Extract the [x, y] coordinate from the center of the cell holding the provided text.  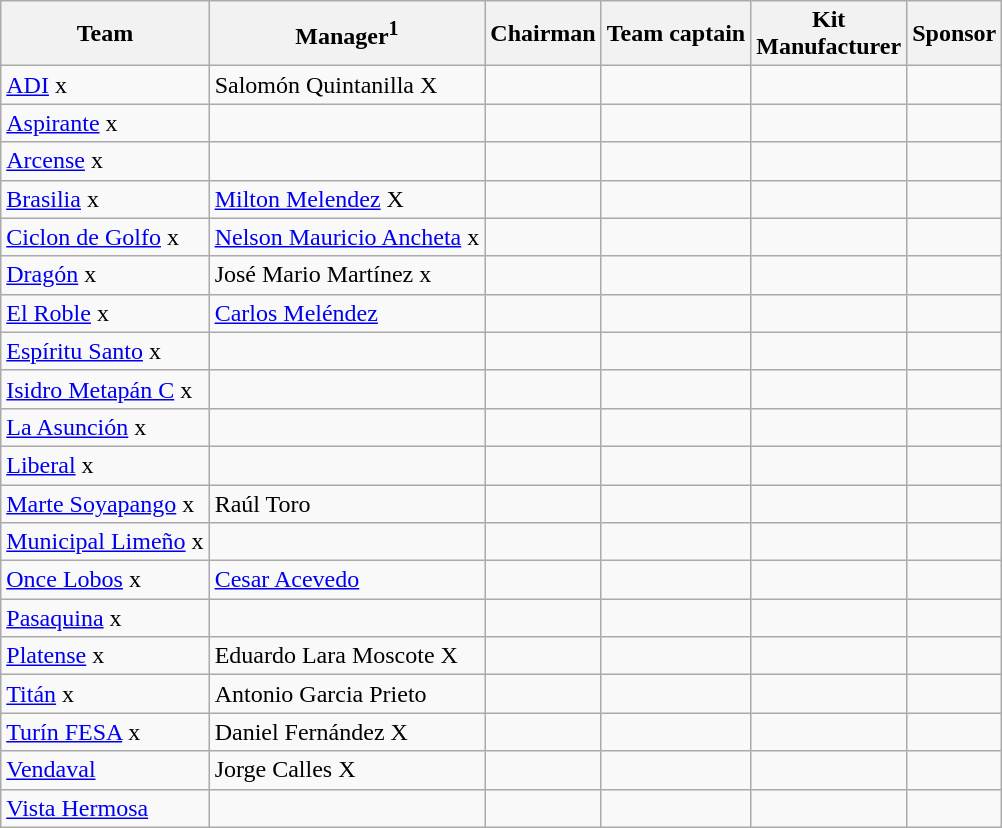
Once Lobos x [105, 580]
Isidro Metapán C x [105, 389]
Nelson Mauricio Ancheta x [347, 237]
Municipal Limeño x [105, 542]
Carlos Meléndez [347, 313]
Vendaval [105, 770]
El Roble x [105, 313]
Raúl Toro [347, 503]
Pasaquina x [105, 618]
La Asunción x [105, 427]
Dragón x [105, 275]
Team [105, 34]
Kit Manufacturer [829, 34]
Espíritu Santo x [105, 351]
Team captain [676, 34]
Daniel Fernández X [347, 732]
Arcense x [105, 161]
Manager1 [347, 34]
Brasilia x [105, 199]
Milton Melendez X [347, 199]
Platense x [105, 656]
Salomón Quintanilla X [347, 85]
Aspirante x [105, 123]
José Mario Martínez x [347, 275]
Jorge Calles X [347, 770]
Titán x [105, 694]
Cesar Acevedo [347, 580]
Chairman [543, 34]
Turín FESA x [105, 732]
Sponsor [954, 34]
ADI x [105, 85]
Marte Soyapango x [105, 503]
Liberal x [105, 465]
Vista Hermosa [105, 808]
Ciclon de Golfo x [105, 237]
Antonio Garcia Prieto [347, 694]
Eduardo Lara Moscote X [347, 656]
